Provide the [x, y] coordinate of the cell's center where the given text is located.  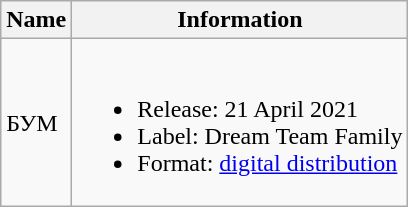
БУМ [36, 122]
Release: 21 April 2021Label: Dream Team FamilyFormat: digital distribution [240, 122]
Information [240, 20]
Name [36, 20]
